Find where the given text appears and provide that cell's center as (X, Y) coordinate. 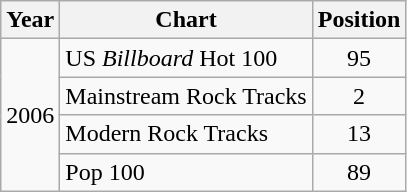
Mainstream Rock Tracks (186, 96)
US Billboard Hot 100 (186, 58)
13 (359, 134)
2 (359, 96)
Year (30, 20)
Modern Rock Tracks (186, 134)
Chart (186, 20)
89 (359, 172)
95 (359, 58)
Position (359, 20)
2006 (30, 115)
Pop 100 (186, 172)
